Pinpoint the cell where the given text exists, returning its [X, Y] midpoint coordinate. 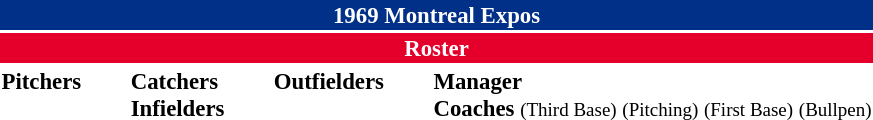
Roster [436, 48]
1969 Montreal Expos [436, 15]
